Identify which cell holds the provided text, then report its [X, Y] central coordinate. 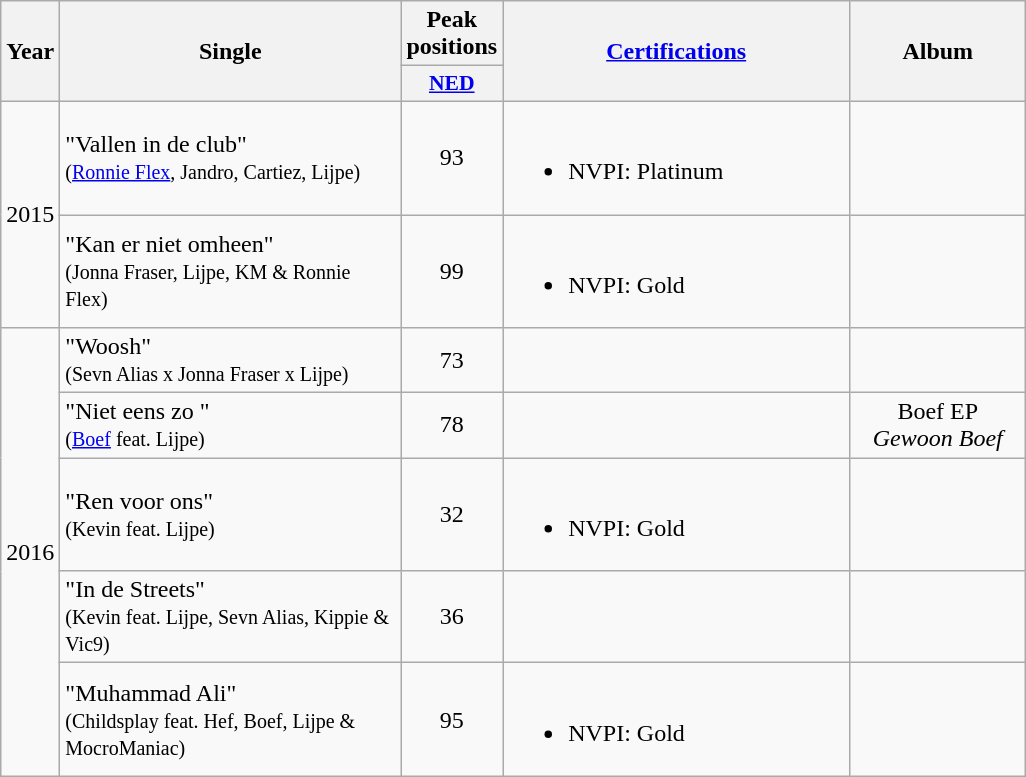
NED [452, 84]
Year [30, 52]
73 [452, 360]
"Muhammad Ali"(Childsplay feat. Hef, Boef, Lijpe & MocroManiac) [230, 720]
Certifications [676, 52]
"In de Streets"(Kevin feat. Lijpe, Sevn Alias, Kippie & Vic9) [230, 617]
Boef EPGewoon Boef [938, 426]
32 [452, 514]
95 [452, 720]
"Ren voor ons"(Kevin feat. Lijpe) [230, 514]
Single [230, 52]
99 [452, 270]
2015 [30, 214]
Peak positions [452, 34]
NVPI: Platinum [676, 158]
78 [452, 426]
"Niet eens zo "(Boef feat. Lijpe) [230, 426]
Album [938, 52]
36 [452, 617]
"Woosh"(Sevn Alias x Jonna Fraser x Lijpe) [230, 360]
93 [452, 158]
"Vallen in de club"(Ronnie Flex, Jandro, Cartiez, Lijpe) [230, 158]
2016 [30, 552]
"Kan er niet omheen"(Jonna Fraser, Lijpe, KM & Ronnie Flex) [230, 270]
